Determine the (X, Y) coordinate at the center of the cell enclosing the given text.  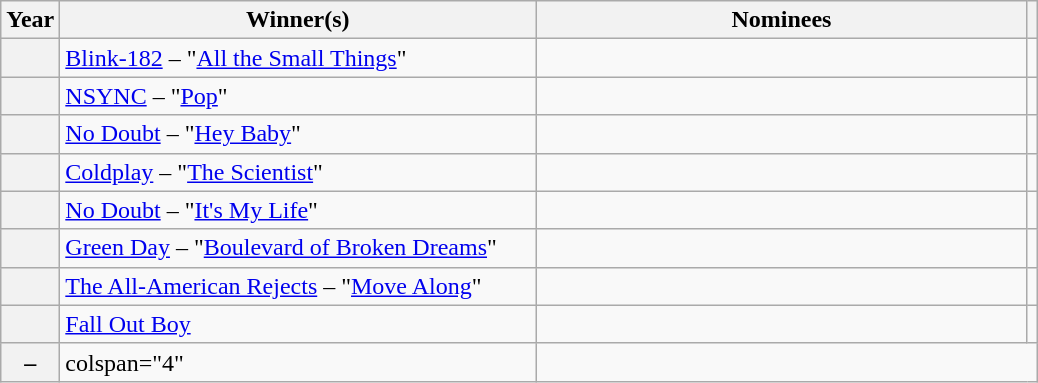
– (30, 362)
Winner(s) (298, 20)
No Doubt – "Hey Baby" (298, 134)
Fall Out Boy (298, 324)
Year (30, 20)
Coldplay – "The Scientist" (298, 172)
The All-American Rejects – "Move Along" (298, 286)
Blink-182 – "All the Small Things" (298, 58)
No Doubt – "It's My Life" (298, 210)
Nominees (782, 20)
colspan="4" (298, 362)
Green Day – "Boulevard of Broken Dreams" (298, 248)
NSYNC – "Pop" (298, 96)
